Determine the [X, Y] coordinate at the center of the cell enclosing the given text.  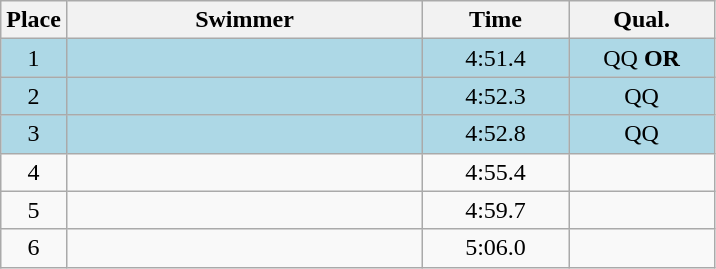
Swimmer [244, 20]
2 [34, 96]
5:06.0 [496, 248]
4:55.4 [496, 172]
4:51.4 [496, 58]
4 [34, 172]
4:52.8 [496, 134]
Place [34, 20]
1 [34, 58]
4:59.7 [496, 210]
3 [34, 134]
6 [34, 248]
QQ OR [642, 58]
5 [34, 210]
Time [496, 20]
4:52.3 [496, 96]
Qual. [642, 20]
